Scan for the cell matching the given text and deliver its (x, y) coordinate at center. 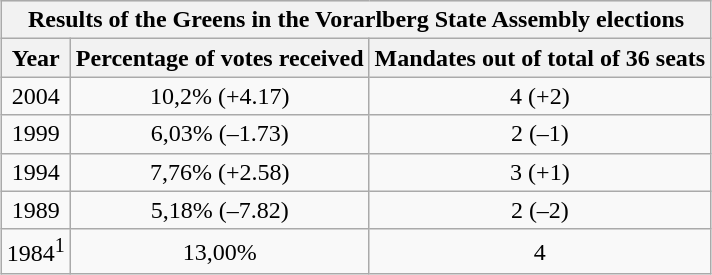
Results of the Greens in the Vorarlberg State Assembly elections (356, 20)
1989 (36, 210)
3 (+1) (540, 172)
7,76% (+2.58) (220, 172)
4 (540, 252)
Year (36, 58)
1994 (36, 172)
6,03% (–1.73) (220, 134)
1999 (36, 134)
2 (–2) (540, 210)
13,00% (220, 252)
19841 (36, 252)
2004 (36, 96)
10,2% (+4.17) (220, 96)
5,18% (–7.82) (220, 210)
Percentage of votes received (220, 58)
2 (–1) (540, 134)
Mandates out of total of 36 seats (540, 58)
4 (+2) (540, 96)
